Search for the cell housing the specified text and yield its (x, y) center coordinate. 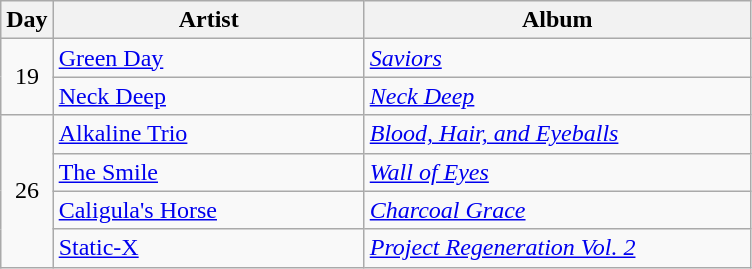
Album (557, 20)
Artist (208, 20)
Day (27, 20)
Charcoal Grace (557, 210)
Caligula's Horse (208, 210)
19 (27, 77)
Project Regeneration Vol. 2 (557, 248)
Saviors (557, 58)
Blood, Hair, and Eyeballs (557, 134)
Static-X (208, 248)
The Smile (208, 172)
Green Day (208, 58)
Alkaline Trio (208, 134)
26 (27, 191)
Wall of Eyes (557, 172)
